Determine the (X, Y) coordinate at the center of the cell enclosing the given text.  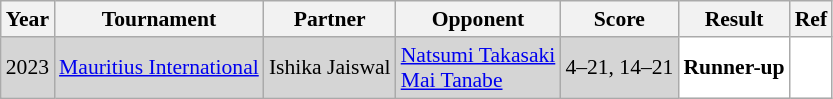
4–21, 14–21 (619, 68)
Runner-up (734, 68)
Tournament (159, 19)
Partner (330, 19)
Mauritius International (159, 68)
Ref (811, 19)
Natsumi Takasaki Mai Tanabe (478, 68)
Opponent (478, 19)
Ishika Jaiswal (330, 68)
Year (28, 19)
Result (734, 19)
2023 (28, 68)
Score (619, 19)
